Detect which cell encompasses the target text, then output its (X, Y) center coordinate. 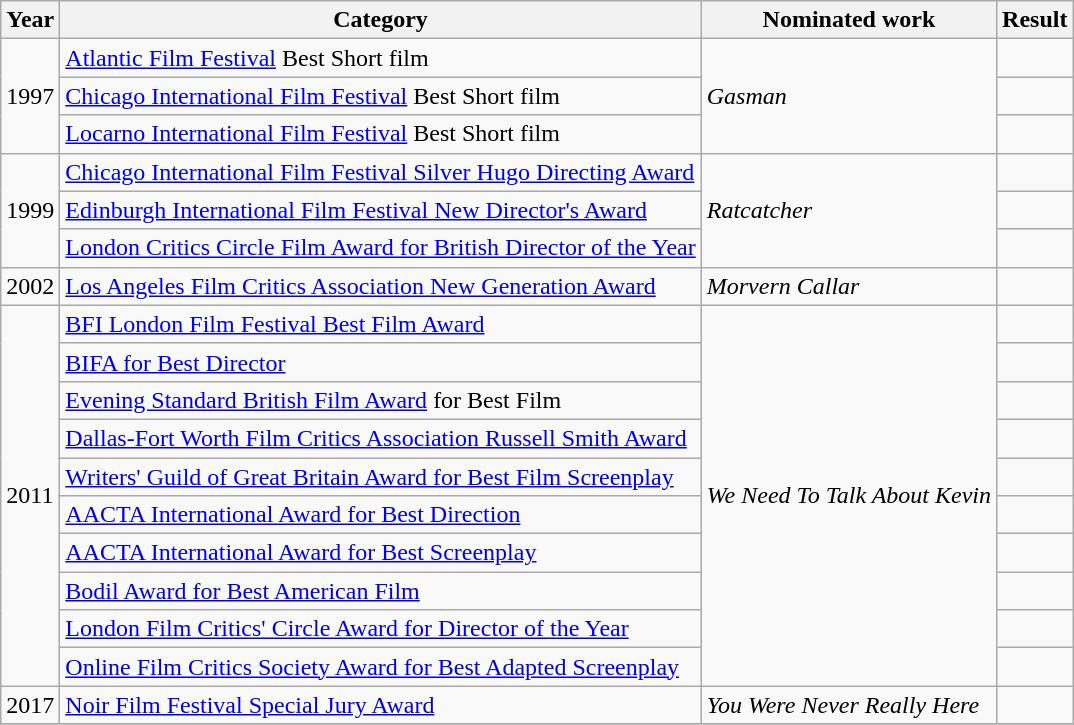
Ratcatcher (848, 210)
We Need To Talk About Kevin (848, 496)
Chicago International Film Festival Silver Hugo Directing Award (380, 172)
Chicago International Film Festival Best Short film (380, 96)
London Film Critics' Circle Award for Director of the Year (380, 629)
Result (1035, 20)
Online Film Critics Society Award for Best Adapted Screenplay (380, 667)
Noir Film Festival Special Jury Award (380, 705)
2011 (30, 496)
Year (30, 20)
Locarno International Film Festival Best Short film (380, 134)
Edinburgh International Film Festival New Director's Award (380, 210)
You Were Never Really Here (848, 705)
2017 (30, 705)
Atlantic Film Festival Best Short film (380, 58)
Category (380, 20)
Gasman (848, 96)
Nominated work (848, 20)
BIFA for Best Director (380, 362)
Evening Standard British Film Award for Best Film (380, 400)
Dallas-Fort Worth Film Critics Association Russell Smith Award (380, 438)
AACTA International Award for Best Direction (380, 515)
1997 (30, 96)
Los Angeles Film Critics Association New Generation Award (380, 286)
BFI London Film Festival Best Film Award (380, 324)
1999 (30, 210)
London Critics Circle Film Award for British Director of the Year (380, 248)
AACTA International Award for Best Screenplay (380, 553)
2002 (30, 286)
Morvern Callar (848, 286)
Bodil Award for Best American Film (380, 591)
Writers' Guild of Great Britain Award for Best Film Screenplay (380, 477)
